Search for the cell housing the specified text and yield its [X, Y] center coordinate. 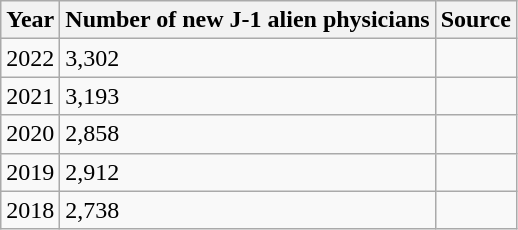
2,858 [248, 134]
2019 [30, 172]
Source [476, 20]
2020 [30, 134]
3,302 [248, 58]
2021 [30, 96]
2,912 [248, 172]
2,738 [248, 210]
Number of new J-1 alien physicians [248, 20]
3,193 [248, 96]
2018 [30, 210]
2022 [30, 58]
Year [30, 20]
